Scan for the cell matching the given text and deliver its [x, y] coordinate at center. 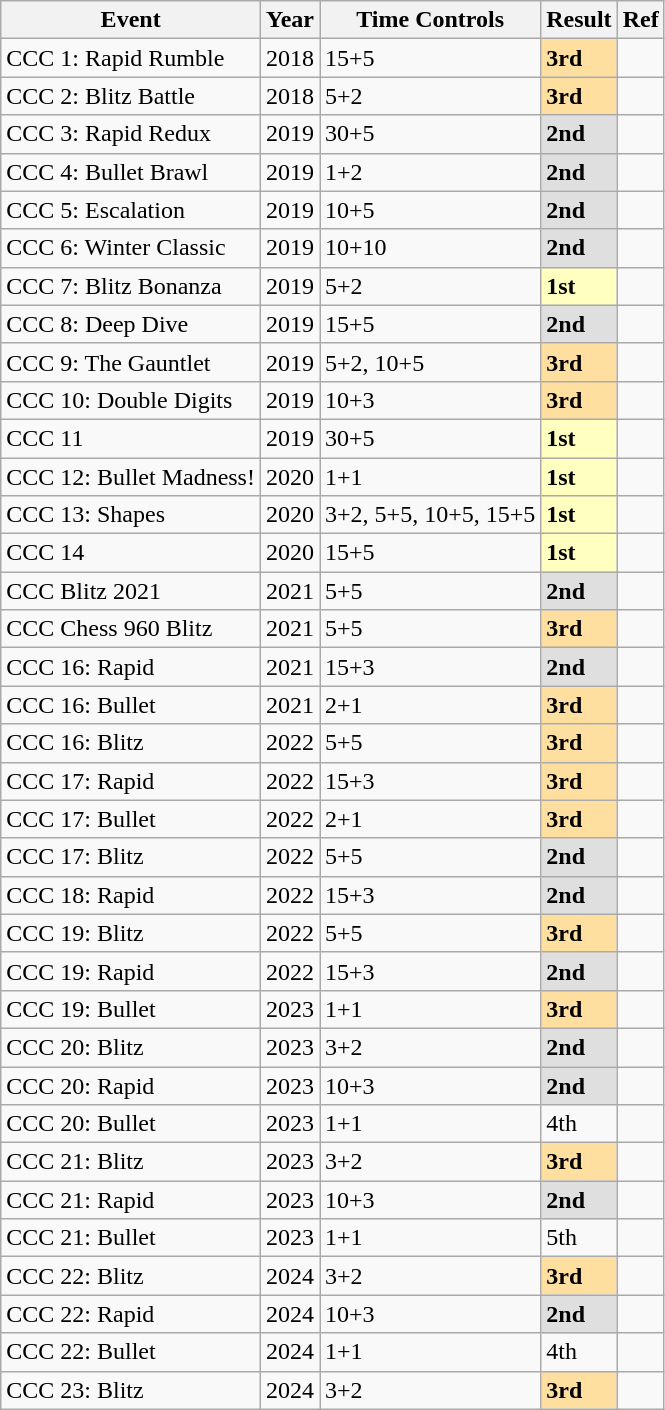
CCC 20: Bullet [131, 1124]
10+10 [430, 248]
CCC 6: Winter Classic [131, 248]
CCC 9: The Gauntlet [131, 362]
CCC 13: Shapes [131, 515]
CCC 17: Blitz [131, 857]
CCC 12: Bullet Madness! [131, 477]
CCC 1: Rapid Rumble [131, 58]
CCC 22: Bullet [131, 1352]
CCC 5: Escalation [131, 210]
Ref [640, 20]
CCC 17: Rapid [131, 781]
CCC 16: Blitz [131, 743]
CCC 22: Rapid [131, 1314]
Time Controls [430, 20]
CCC 19: Blitz [131, 933]
CCC 21: Blitz [131, 1162]
CCC Chess 960 Blitz [131, 629]
CCC 11 [131, 438]
CCC 16: Rapid [131, 667]
CCC 17: Bullet [131, 819]
CCC 16: Bullet [131, 705]
CCC 14 [131, 553]
CCC 22: Blitz [131, 1276]
CCC 10: Double Digits [131, 400]
5+2, 10+5 [430, 362]
CCC 8: Deep Dive [131, 324]
CCC 3: Rapid Redux [131, 134]
1+2 [430, 172]
10+5 [430, 210]
CCC 20: Rapid [131, 1085]
3+2, 5+5, 10+5, 15+5 [430, 515]
CCC 7: Blitz Bonanza [131, 286]
CCC 18: Rapid [131, 895]
CCC Blitz 2021 [131, 591]
Year [290, 20]
Event [131, 20]
CCC 21: Bullet [131, 1238]
CCC 19: Bullet [131, 1009]
Result [579, 20]
CCC 4: Bullet Brawl [131, 172]
CCC 23: Blitz [131, 1390]
CCC 2: Blitz Battle [131, 96]
CCC 21: Rapid [131, 1200]
CCC 20: Blitz [131, 1047]
CCC 19: Rapid [131, 971]
5th [579, 1238]
